Pinpoint the cell where the given text exists, returning its (X, Y) midpoint coordinate. 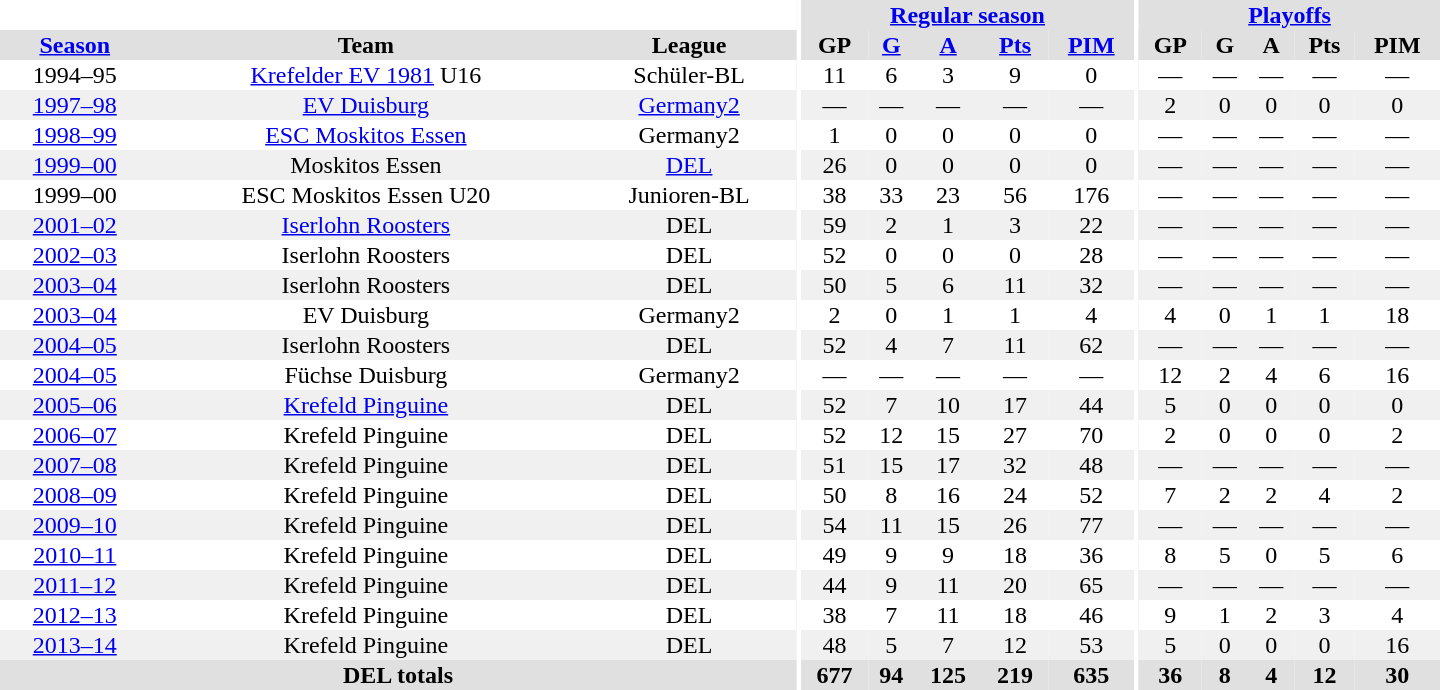
Team (366, 45)
49 (834, 555)
635 (1092, 675)
77 (1092, 525)
2011–12 (75, 585)
27 (1016, 435)
Füchse Duisburg (366, 375)
125 (948, 675)
Junioren-BL (689, 195)
Season (75, 45)
2012–13 (75, 615)
Moskitos Essen (366, 165)
54 (834, 525)
Regular season (968, 15)
33 (891, 195)
ESC Moskitos Essen (366, 135)
2006–07 (75, 435)
1994–95 (75, 75)
ESC Moskitos Essen U20 (366, 195)
10 (948, 405)
League (689, 45)
Playoffs (1290, 15)
2002–03 (75, 255)
23 (948, 195)
62 (1092, 345)
53 (1092, 645)
20 (1016, 585)
677 (834, 675)
2009–10 (75, 525)
56 (1016, 195)
59 (834, 225)
DEL totals (398, 675)
1998–99 (75, 135)
2013–14 (75, 645)
70 (1092, 435)
30 (1397, 675)
219 (1016, 675)
2005–06 (75, 405)
65 (1092, 585)
2007–08 (75, 465)
28 (1092, 255)
2008–09 (75, 495)
22 (1092, 225)
Schüler-BL (689, 75)
2010–11 (75, 555)
51 (834, 465)
Krefelder EV 1981 U16 (366, 75)
2001–02 (75, 225)
46 (1092, 615)
176 (1092, 195)
24 (1016, 495)
1997–98 (75, 105)
94 (891, 675)
